Output the [X, Y] coordinate of the center of the cell containing the given text.  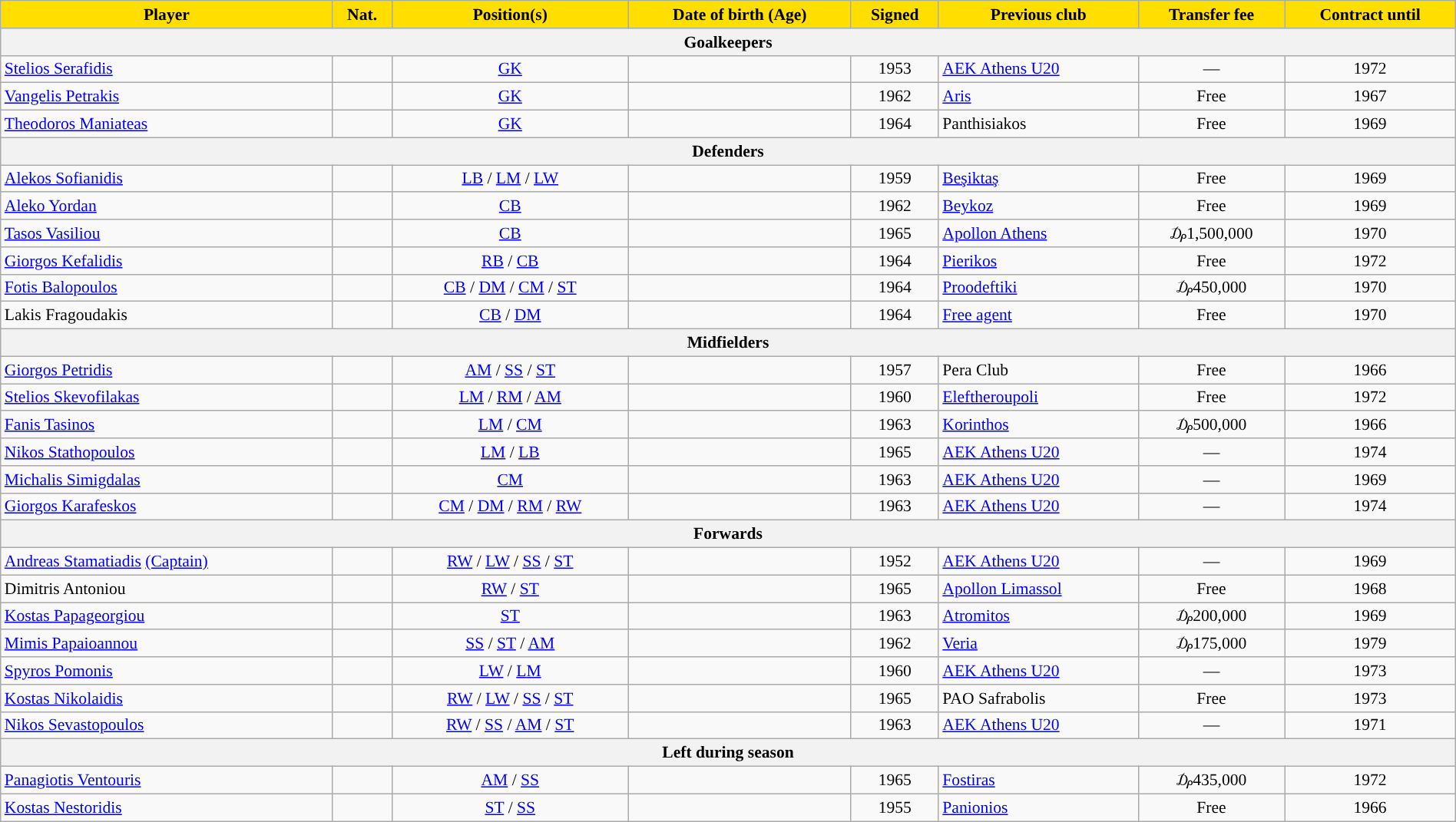
Beşiktaş [1038, 179]
Free agent [1038, 315]
Aris [1038, 97]
Pierikos [1038, 261]
Forwards [728, 534]
1967 [1370, 97]
Giorgos Petridis [167, 370]
CM [510, 480]
Kostas Nikolaidis [167, 698]
CB / DM [510, 315]
LM / RM / AM [510, 398]
Pera Club [1038, 370]
₯1,500,000 [1212, 233]
Panionios [1038, 807]
₯435,000 [1212, 781]
AM / SS / ST [510, 370]
Date of birth (Age) [740, 15]
Stelios Serafidis [167, 69]
Aleko Yordan [167, 206]
Mimis Papaioannou [167, 644]
Lakis Fragoudakis [167, 315]
Tasos Vasiliou [167, 233]
PAO Safrabolis [1038, 698]
Defenders [728, 151]
Apollon Limassol [1038, 589]
Left during season [728, 753]
SS / ST / AM [510, 644]
Kostas Nestoridis [167, 807]
Spyros Pomonis [167, 671]
1968 [1370, 589]
AM / SS [510, 781]
CM / DM / RM / RW [510, 507]
Nikos Stathopoulos [167, 452]
CB / DM / CM / ST [510, 288]
Contract until [1370, 15]
Atromitos [1038, 616]
Alekos Sofianidis [167, 179]
Transfer fee [1212, 15]
Goalkeepers [728, 42]
₯175,000 [1212, 644]
1952 [895, 562]
Veria [1038, 644]
LM / CM [510, 425]
Fanis Tasinos [167, 425]
1953 [895, 69]
Giorgos Kefalidis [167, 261]
Stelios Skevofilakas [167, 398]
Vangelis Petrakis [167, 97]
Fostiras [1038, 781]
Nat. [362, 15]
Player [167, 15]
Previous club [1038, 15]
Andreas Stamatiadis (Captain) [167, 562]
₯200,000 [1212, 616]
Midfielders [728, 343]
1955 [895, 807]
ST / SS [510, 807]
Theodoros Maniateas [167, 124]
RB / CB [510, 261]
Panthisiakos [1038, 124]
1959 [895, 179]
Michalis Simigdalas [167, 480]
Nikos Sevastopoulos [167, 725]
Apollon Athens [1038, 233]
Giorgos Karafeskos [167, 507]
Korinthos [1038, 425]
₯450,000 [1212, 288]
1971 [1370, 725]
Signed [895, 15]
LM / LB [510, 452]
Kostas Papageorgiou [167, 616]
LW / LM [510, 671]
Eleftheroupoli [1038, 398]
₯500,000 [1212, 425]
Proodeftiki [1038, 288]
1957 [895, 370]
ST [510, 616]
RW / ST [510, 589]
Beykoz [1038, 206]
Position(s) [510, 15]
LB / LM / LW [510, 179]
RW / SS / AM / ST [510, 725]
Dimitris Antoniou [167, 589]
1979 [1370, 644]
Fotis Balopoulos [167, 288]
Panagiotis Ventouris [167, 781]
